Output the [x, y] coordinate of the center of the cell containing the given text.  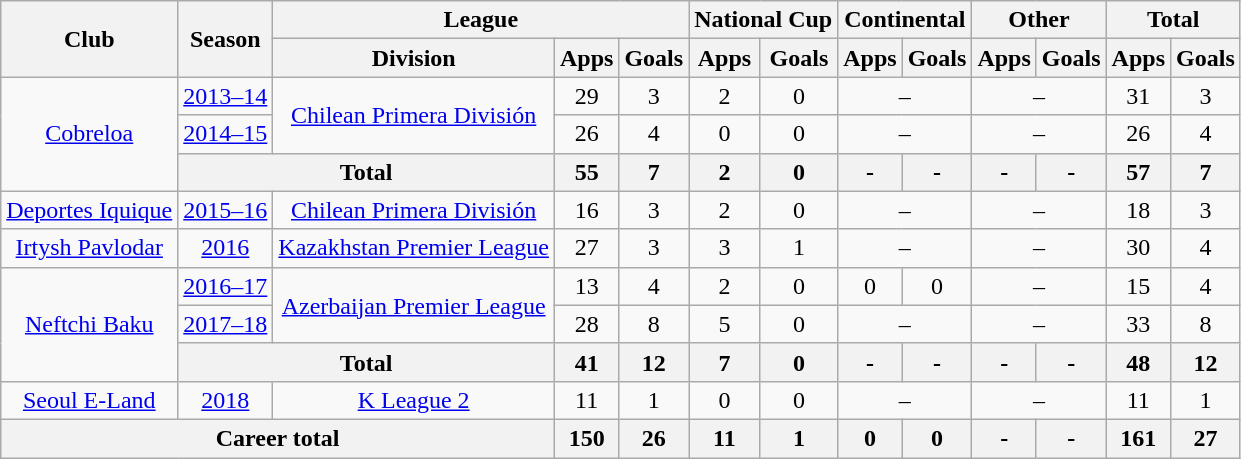
28 [586, 324]
Club [90, 39]
13 [586, 286]
2018 [226, 400]
33 [1138, 324]
55 [586, 172]
2014–15 [226, 134]
16 [586, 210]
150 [586, 438]
2015–16 [226, 210]
Kazakhstan Premier League [414, 248]
K League 2 [414, 400]
Irtysh Pavlodar [90, 248]
48 [1138, 362]
Seoul E-Land [90, 400]
Deportes Iquique [90, 210]
Cobreloa [90, 134]
31 [1138, 96]
2013–14 [226, 96]
41 [586, 362]
57 [1138, 172]
Other [1039, 20]
18 [1138, 210]
30 [1138, 248]
2017–18 [226, 324]
29 [586, 96]
Azerbaijan Premier League [414, 305]
National Cup [764, 20]
2016 [226, 248]
Neftchi Baku [90, 324]
Division [414, 58]
5 [725, 324]
Season [226, 39]
Career total [278, 438]
2016–17 [226, 286]
15 [1138, 286]
League [481, 20]
161 [1138, 438]
Continental [905, 20]
